Output the (X, Y) coordinate of the center of the cell containing the given text.  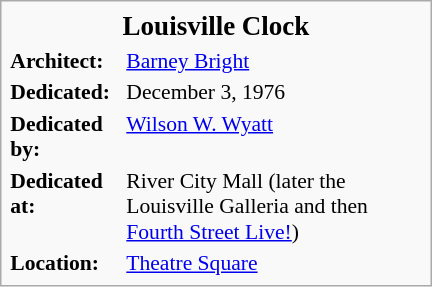
Dedicated: (66, 92)
Architect: (66, 60)
Dedicated at: (66, 206)
Theatre Square (274, 263)
Dedicated by: (66, 136)
Louisville Clock (216, 26)
December 3, 1976 (274, 92)
River City Mall (later the Louisville Galleria and then Fourth Street Live!) (274, 206)
Wilson W. Wyatt (274, 136)
Location: (66, 263)
Barney Bright (274, 60)
